Capture the cell that displays the provided text and extract its (x, y) central coordinate. 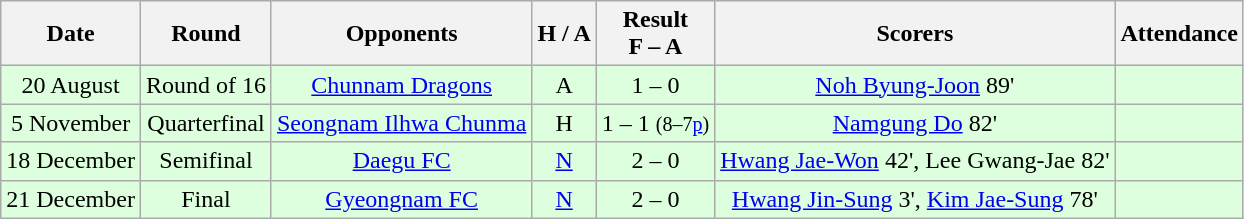
Chunnam Dragons (401, 85)
ResultF – A (655, 34)
Noh Byung-Joon 89' (915, 85)
H (564, 123)
Semifinal (206, 161)
A (564, 85)
Round (206, 34)
1 – 1 (8–7p) (655, 123)
Quarterfinal (206, 123)
Date (71, 34)
Scorers (915, 34)
Hwang Jin-Sung 3', Kim Jae-Sung 78' (915, 199)
Round of 16 (206, 85)
Final (206, 199)
18 December (71, 161)
1 – 0 (655, 85)
21 December (71, 199)
Hwang Jae-Won 42', Lee Gwang-Jae 82' (915, 161)
Seongnam Ilhwa Chunma (401, 123)
Attendance (1179, 34)
H / A (564, 34)
Namgung Do 82' (915, 123)
Gyeongnam FC (401, 199)
Opponents (401, 34)
5 November (71, 123)
Daegu FC (401, 161)
20 August (71, 85)
